Scan for the cell matching the given text and deliver its [X, Y] coordinate at center. 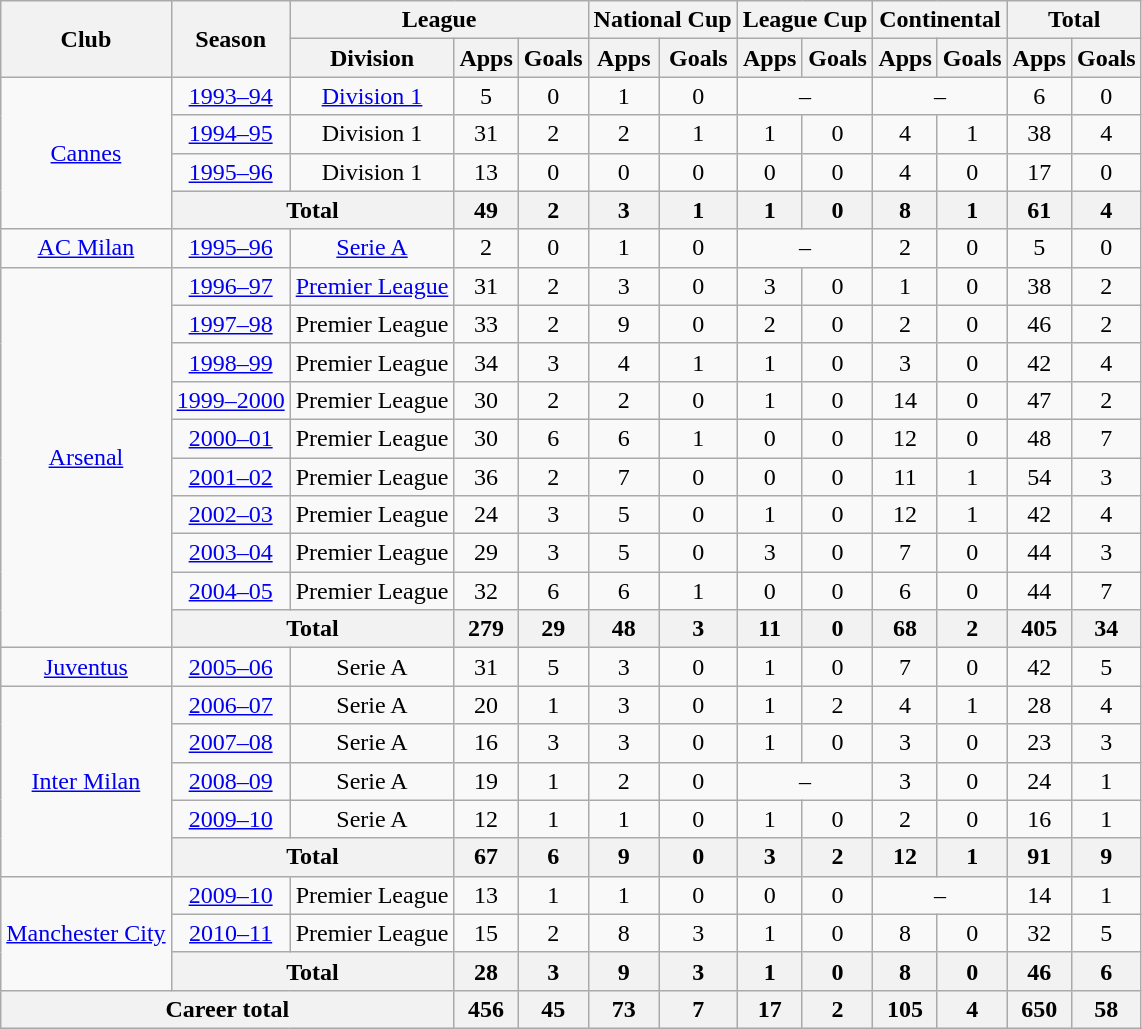
2010–11 [230, 933]
National Cup [662, 20]
58 [1106, 1009]
68 [905, 629]
54 [1039, 477]
Club [86, 39]
1993–94 [230, 96]
105 [905, 1009]
League Cup [805, 20]
2003–04 [230, 553]
2006–07 [230, 705]
67 [486, 857]
League [439, 20]
2008–09 [230, 781]
47 [1039, 400]
Division [372, 58]
20 [486, 705]
405 [1039, 629]
2004–05 [230, 591]
1996–97 [230, 286]
73 [624, 1009]
Cannes [86, 153]
2007–08 [230, 743]
91 [1039, 857]
Juventus [86, 667]
AC Milan [86, 248]
456 [486, 1009]
1998–99 [230, 362]
Career total [228, 1009]
19 [486, 781]
49 [486, 210]
Arsenal [86, 458]
279 [486, 629]
61 [1039, 210]
2000–01 [230, 438]
2001–02 [230, 477]
2002–03 [230, 515]
45 [553, 1009]
1997–98 [230, 324]
15 [486, 933]
33 [486, 324]
1994–95 [230, 134]
Manchester City [86, 933]
36 [486, 477]
Continental [940, 20]
Inter Milan [86, 781]
23 [1039, 743]
1999–2000 [230, 400]
2005–06 [230, 667]
Season [230, 39]
650 [1039, 1009]
